Output the [X, Y] coordinate of the center of the cell containing the given text.  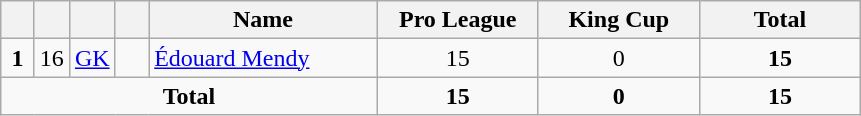
1 [18, 58]
Pro League [458, 20]
Name [264, 20]
16 [52, 58]
King Cup [618, 20]
GK [92, 58]
Édouard Mendy [264, 58]
